Output the (X, Y) coordinate of the center of the cell containing the given text.  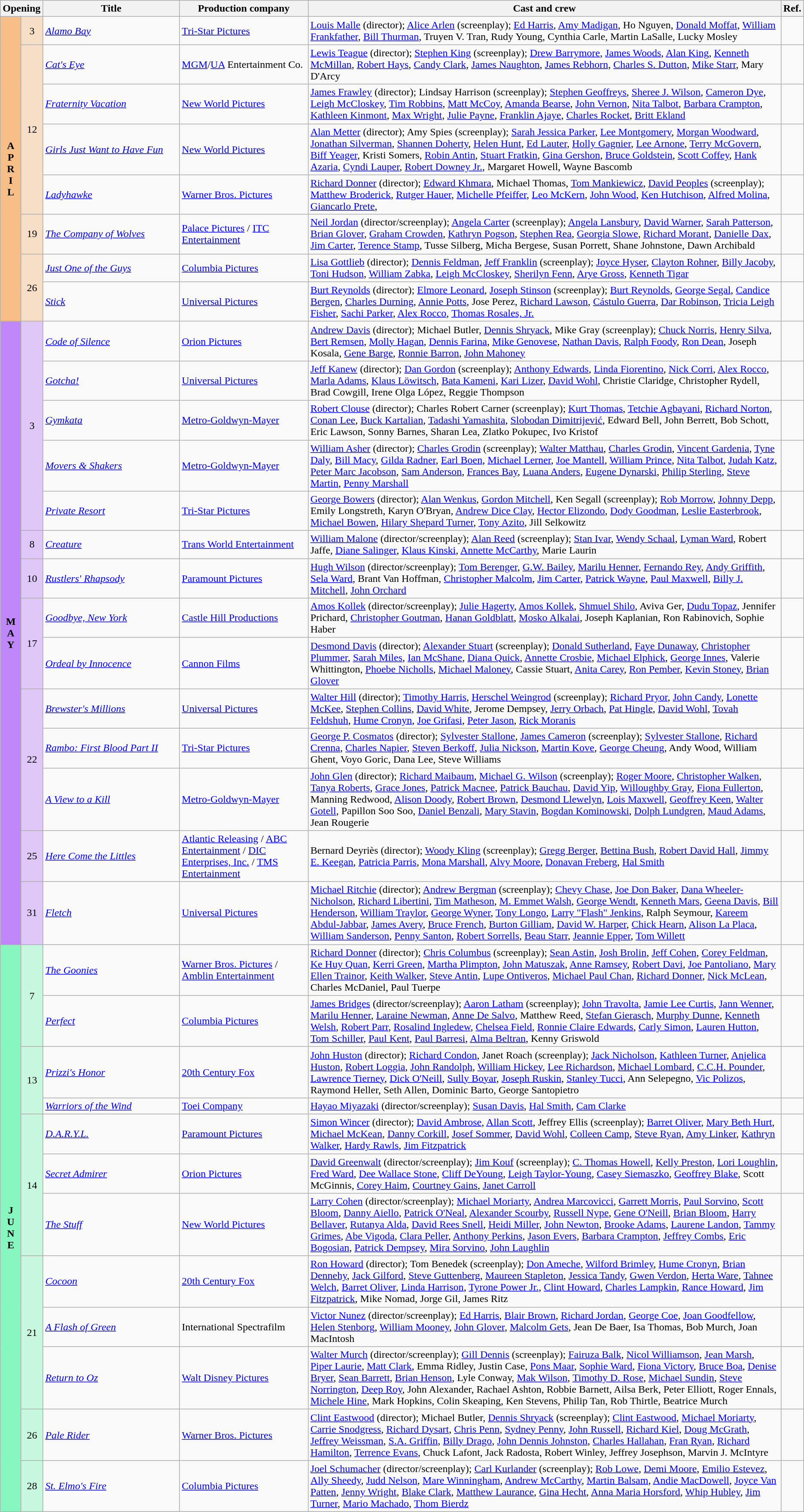
17 (32, 643)
Toei Company (244, 1106)
Cast and crew (545, 9)
Movers & Shakers (111, 465)
Prizzi's Honor (111, 1072)
Atlantic Releasing / ABC Entertainment / DIC Enterprises, Inc. / TMS Entertainment (244, 856)
Secret Admirer (111, 1173)
28 (32, 1486)
Opening (21, 9)
Just One of the Guys (111, 268)
MGM/UA Entertainment Co. (244, 64)
Trans World Entertainment (244, 545)
A View to a Kill (111, 799)
The Goonies (111, 970)
Cocoon (111, 1281)
Brewster's Millions (111, 709)
25 (32, 856)
7 (32, 995)
22 (32, 760)
12 (32, 130)
Gymkata (111, 420)
21 (32, 1333)
10 (32, 578)
Ladyhawke (111, 195)
14 (32, 1185)
Alamo Bay (111, 31)
Ordeal by Innocence (111, 663)
13 (32, 1080)
8 (32, 545)
Palace Pictures / ITC Entertainment (244, 234)
Hayao Miyazaki (director/screenplay); Susan Davis, Hal Smith, Cam Clarke (545, 1106)
Goodbye, New York (111, 618)
Fletch (111, 913)
A Flash of Green (111, 1327)
Warriors of the Wind (111, 1106)
D.A.R.Y.L. (111, 1134)
The Company of Wolves (111, 234)
APRIL (11, 169)
Code of Silence (111, 341)
Rambo: First Blood Part II (111, 748)
Production company (244, 9)
Ref. (792, 9)
Warner Bros. Pictures / Amblin Entertainment (244, 970)
Cat's Eye (111, 64)
Stick (111, 301)
Rustlers' Rhapsody (111, 578)
Title (111, 9)
Castle Hill Productions (244, 618)
Perfect (111, 1021)
International Spectrafilm (244, 1327)
Pale Rider (111, 1435)
St. Elmo's Fire (111, 1486)
Gotcha! (111, 380)
MAY (11, 633)
19 (32, 234)
Girls Just Want to Have Fun (111, 149)
Private Resort (111, 511)
Walt Disney Pictures (244, 1378)
Here Come the Littles (111, 856)
JUNE (11, 1228)
The Stuff (111, 1225)
Cannon Films (244, 663)
31 (32, 913)
Fraternity Vacation (111, 104)
Creature (111, 545)
Return to Oz (111, 1378)
